Determine the (X, Y) coordinate at the center of the cell enclosing the given text.  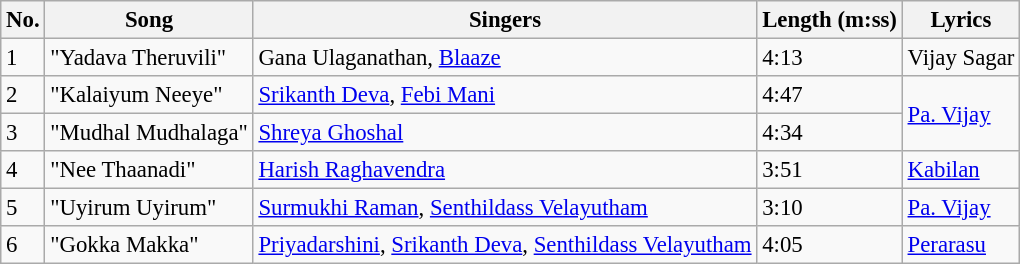
"Kalaiyum Neeye" (149, 95)
4:05 (830, 245)
Harish Raghavendra (505, 170)
Perarasu (960, 245)
Gana Ulaganathan, Blaaze (505, 58)
"Nee Thaanadi" (149, 170)
4 (23, 170)
"Mudhal Mudhalaga" (149, 133)
3:10 (830, 208)
4:13 (830, 58)
5 (23, 208)
Kabilan (960, 170)
3 (23, 133)
3:51 (830, 170)
"Uyirum Uyirum" (149, 208)
1 (23, 58)
Srikanth Deva, Febi Mani (505, 95)
4:34 (830, 133)
"Gokka Makka" (149, 245)
Singers (505, 20)
Lyrics (960, 20)
No. (23, 20)
Priyadarshini, Srikanth Deva, Senthildass Velayutham (505, 245)
Surmukhi Raman, Senthildass Velayutham (505, 208)
2 (23, 95)
"Yadava Theruvili" (149, 58)
4:47 (830, 95)
Shreya Ghoshal (505, 133)
Vijay Sagar (960, 58)
6 (23, 245)
Length (m:ss) (830, 20)
Song (149, 20)
